Search for the cell housing the specified text and yield its (x, y) center coordinate. 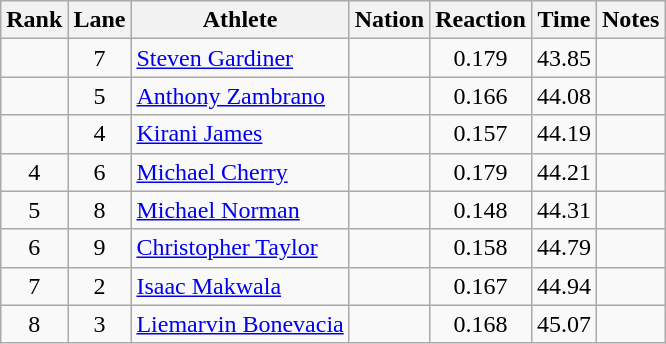
Athlete (240, 20)
Nation (389, 20)
Time (564, 20)
Michael Norman (240, 210)
0.166 (481, 96)
44.79 (564, 248)
Reaction (481, 20)
Rank (34, 20)
0.148 (481, 210)
3 (100, 324)
44.94 (564, 286)
0.158 (481, 248)
Liemarvin Bonevacia (240, 324)
Notes (630, 20)
44.31 (564, 210)
Steven Gardiner (240, 58)
44.19 (564, 134)
Isaac Makwala (240, 286)
Christopher Taylor (240, 248)
Anthony Zambrano (240, 96)
44.21 (564, 172)
0.167 (481, 286)
45.07 (564, 324)
Kirani James (240, 134)
Michael Cherry (240, 172)
2 (100, 286)
9 (100, 248)
43.85 (564, 58)
44.08 (564, 96)
0.168 (481, 324)
Lane (100, 20)
0.157 (481, 134)
